Determine the (x, y) coordinate at the center of the cell enclosing the given text.  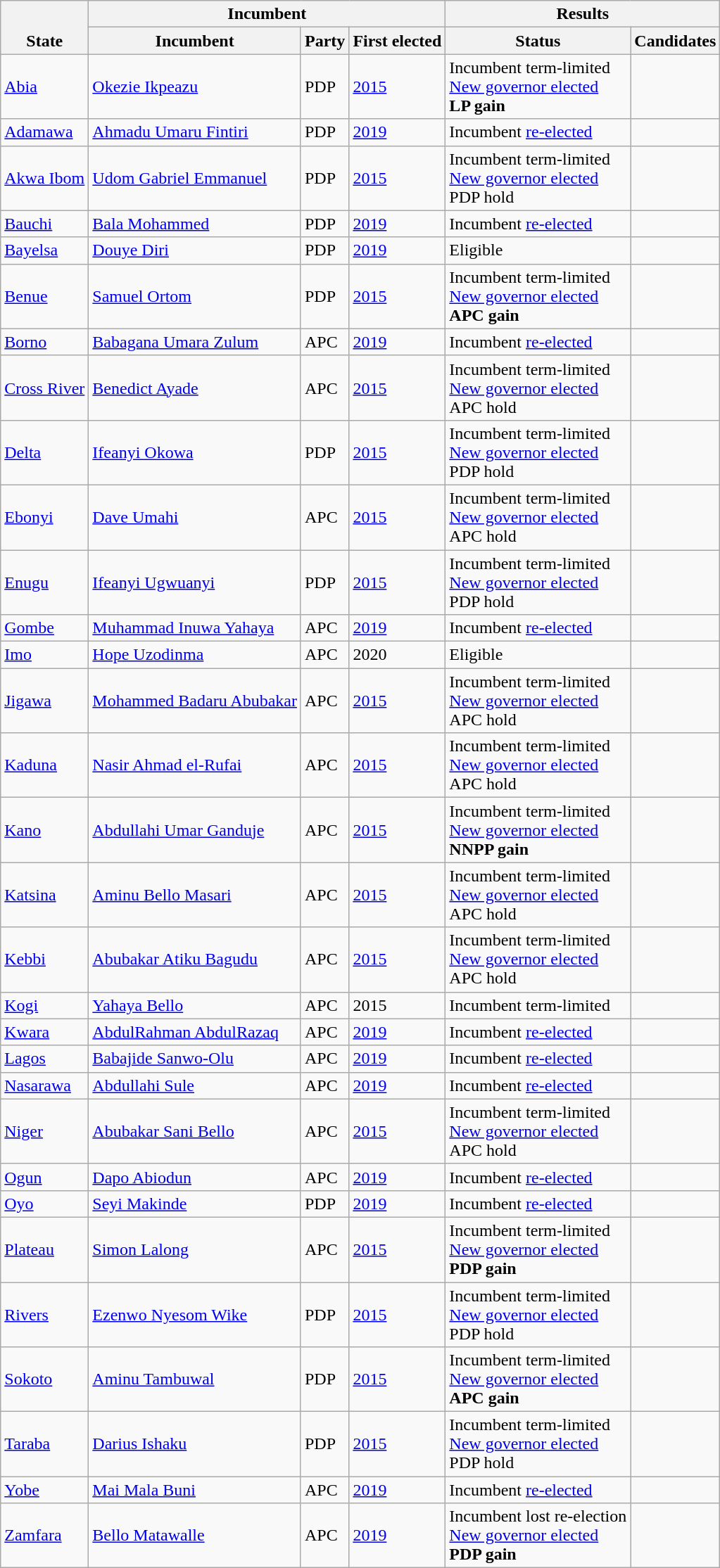
Party (324, 41)
Bauchi (45, 224)
Simon Lalong (195, 1249)
Ezenwo Nyesom Wike (195, 1314)
Sokoto (45, 1379)
Babagana Umara Zulum (195, 342)
Gombe (45, 628)
State (45, 27)
Bala Mohammed (195, 224)
Yobe (45, 1490)
Incumbent term-limitedNew governor electedLP gain (538, 87)
Lagos (45, 1059)
Ebonyi (45, 517)
Yahaya Bello (195, 1005)
Abdullahi Umar Ganduje (195, 830)
Abia (45, 87)
Bayelsa (45, 250)
Borno (45, 342)
Plateau (45, 1249)
Benue (45, 296)
AbdulRahman AbdulRazaq (195, 1032)
Ogun (45, 1177)
Douye Diri (195, 250)
Bello Matawalle (195, 1536)
Akwa Ibom (45, 178)
Enugu (45, 582)
Status (538, 41)
Dapo Abiodun (195, 1177)
Incumbent term-limitedNew governor electedPDP gain (538, 1249)
Benedict Ayade (195, 388)
Ahmadu Umaru Fintiri (195, 132)
Rivers (45, 1314)
Abubakar Sani Bello (195, 1131)
Adamawa (45, 132)
Aminu Tambuwal (195, 1379)
Incumbent term-limitedNew governor electedNNPP gain (538, 830)
Nasir Ahmad el-Rufai (195, 765)
Katsina (45, 895)
2020 (397, 655)
Kwara (45, 1032)
Mohammed Badaru Abubakar (195, 701)
Oyo (45, 1204)
First elected (397, 41)
Imo (45, 655)
Okezie Ikpeazu (195, 87)
Taraba (45, 1444)
Aminu Bello Masari (195, 895)
Dave Umahi (195, 517)
Results (583, 14)
Kano (45, 830)
Muhammad Inuwa Yahaya (195, 628)
Kogi (45, 1005)
Nasarawa (45, 1085)
Babajide Sanwo-Olu (195, 1059)
Abdullahi Sule (195, 1085)
Abubakar Atiku Bagudu (195, 960)
Niger (45, 1131)
Samuel Ortom (195, 296)
Candidates (676, 41)
Incumbent term-limited (538, 1005)
Kebbi (45, 960)
Darius Ishaku (195, 1444)
Hope Uzodinma (195, 655)
Ifeanyi Okowa (195, 452)
Zamfara (45, 1536)
Delta (45, 452)
Udom Gabriel Emmanuel (195, 178)
Jigawa (45, 701)
Ifeanyi Ugwuanyi (195, 582)
Cross River (45, 388)
Seyi Makinde (195, 1204)
Kaduna (45, 765)
Incumbent lost re-electionNew governor electedPDP gain (538, 1536)
Mai Mala Buni (195, 1490)
